Pinpoint the cell where the given text exists, returning its (x, y) midpoint coordinate. 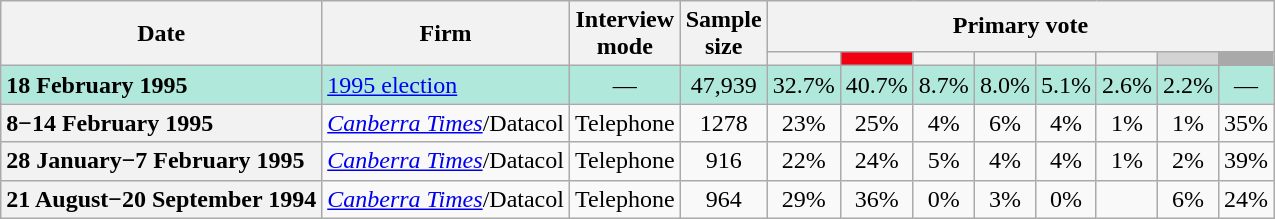
18 February 1995 (162, 85)
3% (1004, 199)
5% (944, 161)
2.2% (1188, 85)
28 January−7 February 1995 (162, 161)
23% (804, 123)
36% (876, 199)
5.1% (1066, 85)
Firm (446, 34)
29% (804, 199)
40.7% (876, 85)
8.7% (944, 85)
8.0% (1004, 85)
Samplesize (724, 34)
22% (804, 161)
35% (1246, 123)
25% (876, 123)
1995 election (446, 85)
21 August−20 September 1994 (162, 199)
Interviewmode (624, 34)
8−14 February 1995 (162, 123)
47,939 (724, 85)
Date (162, 34)
916 (724, 161)
964 (724, 199)
39% (1246, 161)
32.7% (804, 85)
1278 (724, 123)
Primary vote (1020, 26)
2.6% (1126, 85)
2% (1188, 161)
